Locate the cell with the specified text and output its [X, Y] center coordinate. 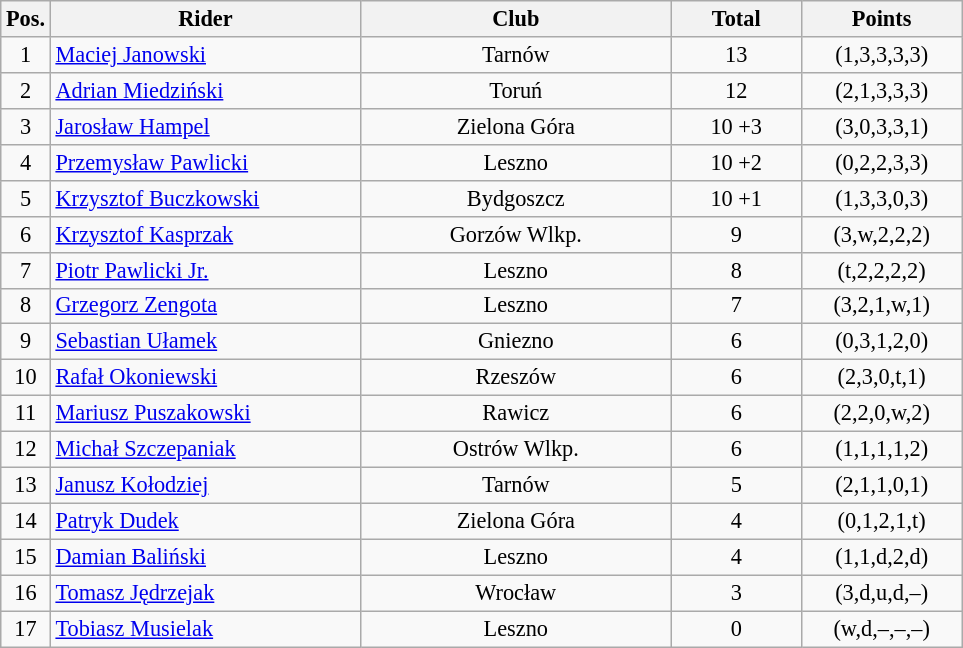
Rawicz [516, 414]
1 [26, 55]
Janusz Kołodziej [205, 485]
Pos. [26, 19]
(1,3,3,3,3) [881, 55]
10 +2 [736, 162]
(t,2,2,2,2) [881, 270]
Patryk Dudek [205, 521]
Michał Szczepaniak [205, 450]
16 [26, 593]
(0,3,1,2,0) [881, 342]
2 [26, 90]
Damian Baliński [205, 557]
Mariusz Puszakowski [205, 414]
Rzeszów [516, 378]
10 [26, 378]
(2,2,0,w,2) [881, 414]
(1,3,3,0,3) [881, 198]
(1,1,d,2,d) [881, 557]
Bydgoszcz [516, 198]
(2,3,0,t,1) [881, 378]
Rafał Okoniewski [205, 378]
Total [736, 19]
Rider [205, 19]
Tobiasz Musielak [205, 629]
(w,d,–,–,–) [881, 629]
Krzysztof Buczkowski [205, 198]
(2,1,1,0,1) [881, 485]
Wrocław [516, 593]
14 [26, 521]
Gorzów Wlkp. [516, 234]
Toruń [516, 90]
Tomasz Jędrzejak [205, 593]
15 [26, 557]
Grzegorz Zengota [205, 306]
Piotr Pawlicki Jr. [205, 270]
10 +1 [736, 198]
(2,1,3,3,3) [881, 90]
Krzysztof Kasprzak [205, 234]
Points [881, 19]
(3,w,2,2,2) [881, 234]
Przemysław Pawlicki [205, 162]
(0,1,2,1,t) [881, 521]
10 +3 [736, 126]
Sebastian Ułamek [205, 342]
Ostrów Wlkp. [516, 450]
(3,0,3,3,1) [881, 126]
Club [516, 19]
(3,d,u,d,–) [881, 593]
(1,1,1,1,2) [881, 450]
(0,2,2,3,3) [881, 162]
Jarosław Hampel [205, 126]
17 [26, 629]
Maciej Janowski [205, 55]
Gniezno [516, 342]
11 [26, 414]
(3,2,1,w,1) [881, 306]
Adrian Miedziński [205, 90]
0 [736, 629]
